Scan for the cell matching the given text and deliver its [x, y] coordinate at center. 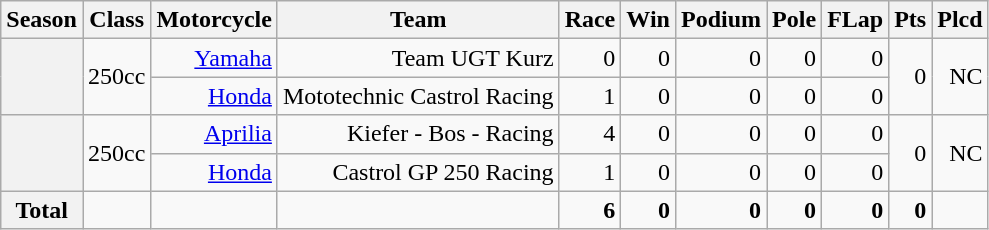
Race [590, 20]
6 [590, 210]
Pts [910, 20]
Team [418, 20]
Motorcycle [214, 20]
Team UGT Kurz [418, 58]
4 [590, 134]
Class [116, 20]
Win [648, 20]
Mototechnic Castrol Racing [418, 96]
Season [42, 20]
Plcd [960, 20]
FLap [856, 20]
Pole [794, 20]
Aprilia [214, 134]
Total [42, 210]
Kiefer - Bos - Racing [418, 134]
Podium [720, 20]
Castrol GP 250 Racing [418, 172]
Yamaha [214, 58]
